Identify which cell holds the provided text, then report its (X, Y) central coordinate. 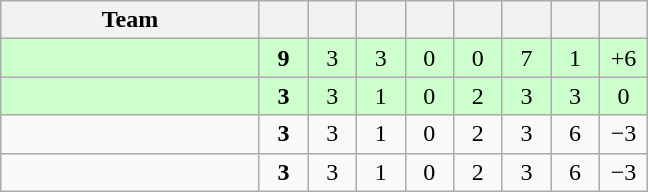
+6 (624, 58)
Team (130, 20)
9 (284, 58)
7 (526, 58)
